Extract the [x, y] coordinate from the center of the cell holding the provided text.  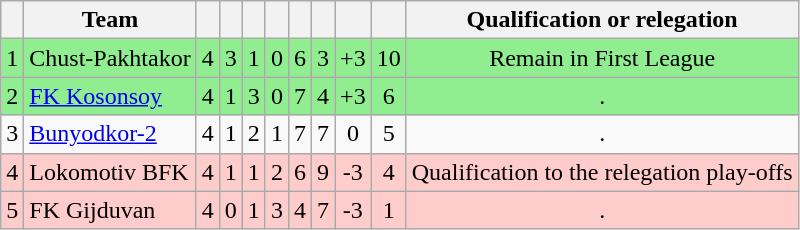
Remain in First League [602, 58]
Chust-Pakhtakor [110, 58]
10 [388, 58]
9 [324, 172]
Qualification or relegation [602, 20]
Bunyodkor-2 [110, 134]
FK Gijduvan [110, 210]
FK Kosonsoy [110, 96]
Team [110, 20]
Qualification to the relegation play-offs [602, 172]
Lokomotiv BFK [110, 172]
